Determine the [X, Y] coordinate at the center of the cell enclosing the given text.  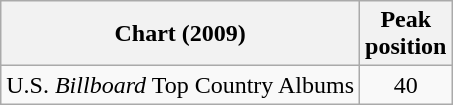
Chart (2009) [180, 34]
40 [406, 85]
Peak position [406, 34]
U.S. Billboard Top Country Albums [180, 85]
